From the cell containing the given text, extract its center point as (x, y) coordinate. 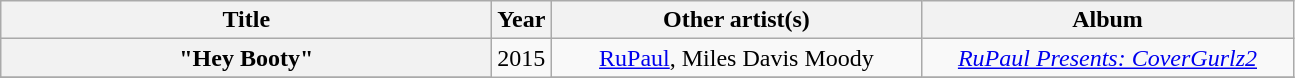
RuPaul Presents: CoverGurlz2 (1108, 58)
Other artist(s) (736, 20)
"Hey Booty" (246, 58)
Album (1108, 20)
RuPaul, Miles Davis Moody (736, 58)
2015 (522, 58)
Title (246, 20)
Year (522, 20)
